From the cell containing the given text, extract its center point as (x, y) coordinate. 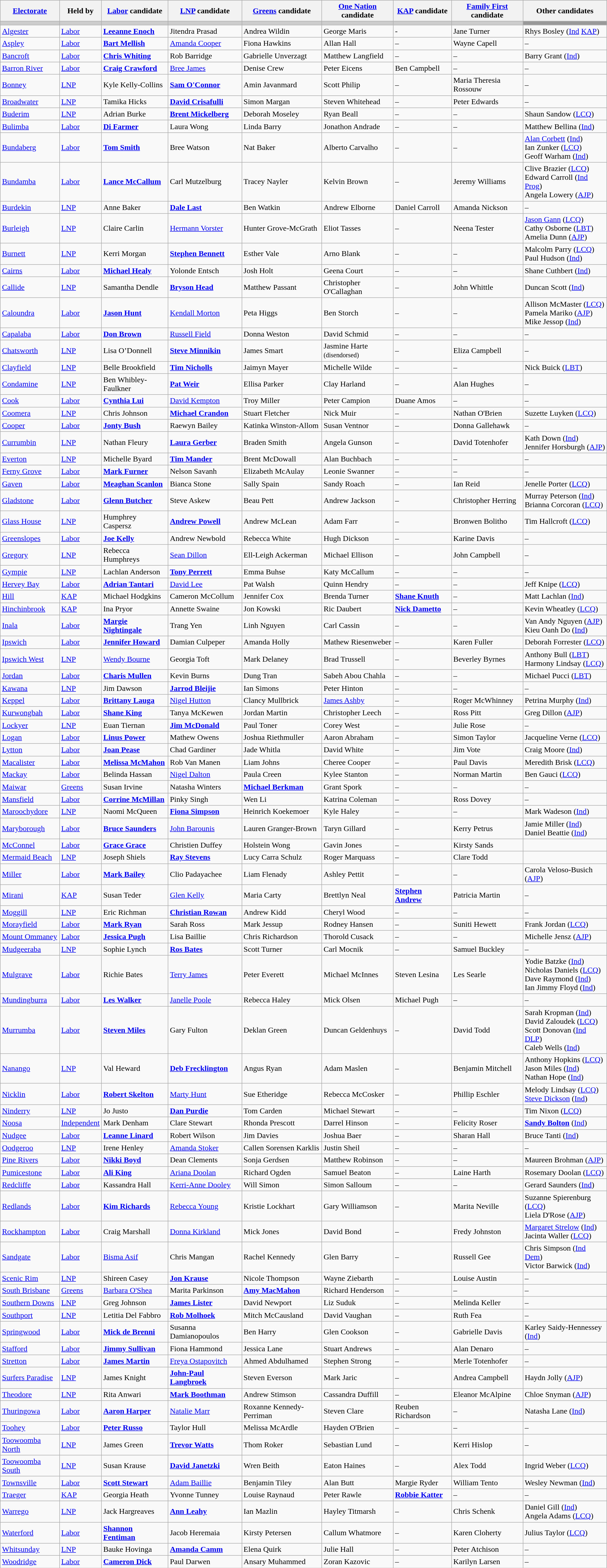
Suzanne Spierenburg (LCQ)Liela D'Rose (AJP) (565, 1206)
Ben Watkin (282, 207)
Bundamba (30, 182)
Susanna Damianopoulos (205, 1332)
Chad Gardiner (205, 750)
Will Simon (282, 1185)
Other candidates (565, 11)
Ryan Beall (357, 114)
Daniel Carroll (423, 207)
Jordan (30, 676)
Stuart Fletcher (282, 413)
Ninderry (30, 1111)
James Lister (205, 1303)
Gladstone (30, 500)
Aspley (30, 43)
Bart Mellish (135, 43)
Michael Berkman (282, 787)
Condamine (30, 384)
Richard Ogden (282, 1172)
Ina Pryor (135, 609)
Andrea Wildin (282, 31)
Rebecca McCosker (357, 1094)
Chris Johnson (135, 413)
Les Searle (487, 975)
Kirsty Sands (487, 845)
James Knight (135, 1378)
Mark Wadeson (Ind) (565, 812)
Mathew Riesenweber (357, 642)
Margaret Strelow (Ind)Jacinta Waller (LCQ) (565, 1231)
Ross Dovey (487, 799)
Nick Muir (357, 413)
Brenda Turner (357, 596)
Margie Nightingale (135, 626)
Kawana (30, 688)
Allan Hall (357, 43)
Frank Jordan (LCQ) (565, 924)
Rosemary Doolan (LCQ) (565, 1172)
Yvonne Tunney (205, 1495)
Gabrielle Unverzagt (282, 56)
Gaven (30, 484)
Warrego (30, 1512)
Chris Richardson (282, 937)
Rebecca Young (205, 1206)
Fiona Hawkins (282, 43)
Peter Eicens (357, 68)
Jasmine Harte(disendorsed) (357, 350)
Michael Healy (135, 271)
David Bond (357, 1231)
Annette Swaine (205, 609)
George Maris (357, 31)
Stafford (30, 1349)
Fiona Hammond (205, 1349)
Matthew Passant (282, 288)
John Campbell (487, 555)
Sally Spain (282, 484)
Wayne Ziebarth (357, 1278)
Margie Ryder (423, 1482)
Terry James (205, 975)
Norman Martin (487, 775)
Janelle Poole (205, 1000)
Jacqueline Verne (LCQ) (565, 738)
Melody Lindsay (LCQ)Steve Dickson (Ind) (565, 1094)
Corey West (357, 725)
Sue Etheridge (282, 1094)
Woodridge (30, 1562)
Alan Buchbach (357, 459)
Jack Hargreaves (135, 1512)
Kerri Hislop (487, 1445)
Cooper (30, 425)
Eleanor McAlpine (487, 1394)
Mark Boothman (205, 1394)
- (423, 31)
Rockhampton (30, 1231)
Callide (30, 288)
Anthony Bull (LBT)Harmony Lindsay (LCQ) (565, 659)
Donna Gallehawk (487, 425)
Nick Dametto (423, 609)
Ellisa Parker (282, 384)
Gary Williamson (357, 1206)
Shireen Casey (135, 1278)
Ansary Muhammed (282, 1562)
Fiona Simpson (205, 812)
Katrina Coleman (357, 799)
Redcliffe (30, 1185)
Ross Pitt (487, 713)
Taryn Gillard (357, 828)
Robert Skelton (135, 1094)
Rebecca Haley (282, 1000)
Craig Moore (Ind) (565, 750)
Algester (30, 31)
Sarah Ross (205, 924)
David Janetzki (205, 1465)
Tim Mander (205, 459)
Simon Taylor (487, 738)
Jon Kowski (282, 609)
Joan Pease (135, 750)
Peta Higgs (282, 313)
David Totenhofer (487, 442)
Chris Mangan (205, 1257)
Michael Pugh (423, 1000)
Burdekin (30, 207)
Christopher Leech (357, 713)
Cassandra Duffill (357, 1394)
Michael Crandon (205, 413)
Katinka Winston-Allom (282, 425)
Ros Bates (205, 949)
Russell Field (205, 334)
Andrea Campbell (487, 1378)
Hervey Bay (30, 584)
Dan Purdie (205, 1111)
Tanya McKewen (205, 713)
Cook (30, 401)
Wesley Newman (Ind) (565, 1482)
Suzette Luyken (LCQ) (565, 413)
Brad Trussell (357, 659)
Marty Hunt (205, 1094)
Stretton (30, 1361)
Karine Davis (487, 538)
Neena Tester (487, 228)
Gary Fulton (205, 1030)
Nicole Thompson (282, 1278)
Tim Nicholls (205, 367)
Pinky Singh (205, 799)
Steven Lesina (423, 975)
Ben Storch (357, 313)
Anne Baker (135, 207)
Joseph Shiels (135, 857)
Alan Butt (357, 1482)
Aaron Abraham (357, 738)
Merle Totenhofer (487, 1361)
Robbie Katter (423, 1495)
Independent (80, 1123)
Matthew Bellina (Ind) (565, 126)
Carl Mocnik (357, 949)
Shane King (135, 713)
Cheree Cooper (357, 762)
Geena Court (357, 271)
Chatsworth (30, 350)
Andrew Powell (205, 522)
Paula Creen (282, 775)
Melissa McMahon (135, 762)
Electorate (30, 11)
Carl Cassin (357, 626)
Laura Wong (205, 126)
Joshua Riethmuller (282, 738)
Clare Todd (487, 857)
David Newport (282, 1303)
Noosa (30, 1123)
Lauren Granger-Brown (282, 828)
Glenn Butcher (135, 500)
Elizabeth McAulay (282, 471)
Hermann Vorster (205, 228)
Grace Grace (135, 845)
Jacob Heremaia (205, 1532)
Christian Rowan (205, 912)
Peter Campion (357, 401)
Matthew Langfield (357, 56)
Ariana Doolan (205, 1172)
Simon Salloum (357, 1185)
Donna Kirkland (205, 1231)
Angus Ryan (282, 1069)
Benjamin Tiley (282, 1482)
Ian Reid (487, 484)
Louise Austin (487, 1278)
Christien Duffey (205, 845)
Marita Parkinson (205, 1291)
Justin Sheil (357, 1148)
Kath Down (Ind)Jennifer Horsburgh (AJP) (565, 442)
Springwood (30, 1332)
Michael Hodgkins (135, 596)
David Kempton (205, 401)
Mark Bailey (135, 874)
Michelle Wilde (357, 367)
Keppel (30, 700)
Toowoomba North (30, 1445)
Maureen Brohman (AJP) (565, 1160)
Oodgeroo (30, 1148)
Southern Downs (30, 1303)
Clay Harland (357, 384)
Callen Sorensen Karklis (282, 1148)
Dean Clements (205, 1160)
Leanne Linard (135, 1135)
Glen Kelly (205, 895)
Scenic Rim (30, 1278)
Moggill (30, 912)
Cairns (30, 271)
Brittany Lauga (135, 700)
Kyle Haley (357, 812)
Natasha Lane (Ind) (565, 1411)
Duncan Geldenhuys (357, 1030)
Nat Baker (282, 147)
Rob Van Manen (205, 762)
Clare Stewart (205, 1123)
Nanango (30, 1069)
Karley Saidy-Hennessey (Ind) (565, 1332)
Nudgee (30, 1135)
Steve Minnikin (205, 350)
Shane Knuth (423, 596)
John-Paul Langbroek (205, 1378)
Corrine McMillan (135, 799)
Ruth Fea (487, 1315)
Letitia Del Fabbro (135, 1315)
Roger Marquass (357, 857)
Macalister (30, 762)
Callum Whatmore (357, 1532)
Damian Culpeper (205, 642)
Ann Leahy (205, 1512)
Bauke Hovinga (135, 1550)
Whitsunday (30, 1550)
James Martin (135, 1361)
Kassandra Hall (135, 1185)
Patricia Martin (487, 895)
Trang Yen (205, 626)
Ahmed Abdulhamed (282, 1361)
Beverley Byrnes (487, 659)
Liz Suduk (357, 1303)
Hunter Grove-McGrath (282, 228)
Maria Theresia Rossouw (487, 85)
Amin Javanmard (282, 85)
Jon Krause (205, 1278)
Amanda Holly (282, 642)
Richard Henderson (357, 1291)
Alan Hughes (487, 384)
Thuringowa (30, 1411)
Thom Roker (282, 1445)
South Brisbane (30, 1291)
Andrew Newbold (205, 538)
Simon Margan (282, 102)
Mansfield (30, 799)
Susan Ventnor (357, 425)
Redlands (30, 1206)
Jennifer Cox (282, 596)
Kurwongbah (30, 713)
Everton (30, 459)
Lockyer (30, 725)
Julie Hall (357, 1550)
Donna Weston (282, 334)
Ali King (135, 1172)
Pat Walsh (282, 584)
Susan Teder (135, 895)
Ben Gauci (LCQ) (565, 775)
Toohey (30, 1428)
Irene Henley (135, 1148)
Haydn Jolly (AJP) (565, 1378)
Lisa O’Donnell (135, 350)
Ian Simons (282, 688)
Bruce Saunders (135, 828)
Buderim (30, 114)
Laine Harth (487, 1172)
Hill (30, 596)
Lytton (30, 750)
Wren Beith (282, 1465)
Benjamin Mitchell (487, 1069)
Mick Jones (282, 1231)
James Ashby (357, 700)
Deb Frecklington (205, 1069)
Phillip Eschler (487, 1094)
Denise Crew (282, 68)
Katy McCallum (357, 572)
Susan Irvine (135, 787)
Kerri Morgan (135, 254)
Duane Amos (423, 401)
Heinrich Koekemoer (282, 812)
Aaron Harper (135, 1411)
Louise Raynaud (282, 1495)
Glen Barry (357, 1257)
David Crisafulli (205, 102)
Clancy Mullbrick (282, 700)
Freya Ostapovitch (205, 1361)
David White (357, 750)
Chris Simpson (Ind Dem)Victor Barwick (Ind) (565, 1257)
Mudgeeraba (30, 949)
Christopher O'Callaghan (357, 288)
Linus Power (135, 738)
Jason Gann (LCQ)Cathy Osborne (LBT)Amelia Dunn (AJP) (565, 228)
Tim Hallcroft (LCQ) (565, 522)
Matt Lachlan (Ind) (565, 596)
Trevor Watts (205, 1445)
KAP candidate (423, 11)
Scott Philip (357, 85)
Ian Mazlin (282, 1512)
Reuben Richardson (423, 1411)
Bronwen Bolitho (487, 522)
Euan Tiernan (135, 725)
Greg Dillon (AJP) (565, 713)
Paul Davis (487, 762)
Carola Veloso-Busich (AJP) (565, 874)
Wayne Capell (487, 43)
Eaton Haines (357, 1465)
Steven Everson (282, 1378)
Tamika Hicks (135, 102)
Allison McMaster (LCQ)Pamela Mariko (AJP)Mike Jessop (Ind) (565, 313)
Pine Rivers (30, 1160)
Capalaba (30, 334)
Glass House (30, 522)
Christopher Herring (487, 500)
Craig Marshall (135, 1231)
Charis Mullen (135, 676)
Peter Edwards (487, 102)
Leonie Swanner (357, 471)
Wen Li (282, 799)
LNP candidate (205, 11)
Nigel Dalton (205, 775)
Cameron McCollum (205, 596)
David Todd (487, 1030)
Peter Hinton (357, 688)
Arno Blank (357, 254)
Taylor Hull (205, 1428)
Troy Miller (282, 401)
Ric Daubert (357, 609)
Hayley Titmarsh (357, 1512)
Zoran Kazovic (357, 1562)
Carl Mutzelburg (205, 182)
Ipswich (30, 642)
Peter Atchison (487, 1550)
Clive Brazier (LCQ)Edward Carroll (Ind Prog)Angela Lowery (AJP) (565, 182)
Michael Ellison (357, 555)
Alex Todd (487, 1465)
Angela Gunson (357, 442)
Mitch McCausland (282, 1315)
Mark Denham (135, 1123)
Bancroft (30, 56)
Cameron Dick (135, 1562)
Mick Olsen (357, 1000)
Amanda Camm (205, 1550)
Rebecca White (282, 538)
Gregory (30, 555)
Ferny Grove (30, 471)
Sandy Roach (357, 484)
Nelson Savanh (205, 471)
Barry Grant (Ind) (565, 56)
Hinchinbrook (30, 609)
Shannon Fentiman (135, 1532)
Murray Peterson (Ind)Brianna Corcoran (LCQ) (565, 500)
Jane Turner (487, 31)
Jim McDonald (205, 725)
Samantha Dendle (135, 288)
Roxanne Kennedy-Perriman (282, 1411)
Stephen Bennett (205, 254)
James Smart (282, 350)
Jason Hunt (135, 313)
Mackay (30, 775)
Currumbin (30, 442)
Surfers Paradise (30, 1378)
Rodney Hansen (357, 924)
Les Walker (135, 1000)
Murrumba (30, 1030)
Scott Turner (282, 949)
Marita Neville (487, 1206)
Julie Rose (487, 725)
Mirani (30, 895)
Jenelle Porter (LCQ) (565, 484)
Karilyn Larsen (487, 1562)
Rob Molhoek (205, 1315)
Van Andy Nguyen (AJP)Kieu Oanh Do (Ind) (565, 626)
Andrew Stimson (282, 1394)
Cynthia Lui (135, 401)
Belinda Hassan (135, 775)
Kristie Lockhart (282, 1206)
Kerri-Anne Dooley (205, 1185)
Sarah Kropman (Ind)David Zaloudek (LCQ) Scott Donovan (Ind DLP)Caleb Wells (Ind) (565, 1030)
Melinda Keller (487, 1303)
Jeff Knipe (LCQ) (565, 584)
Dung Tran (282, 676)
Nigel Hutton (205, 700)
Sandgate (30, 1257)
Mathew Owens (205, 738)
Toowoomba South (30, 1465)
Claire Carlin (135, 228)
Southport (30, 1315)
Bundaberg (30, 147)
Amy MacMahon (282, 1291)
Andrew Elborne (357, 207)
Kirsty Petersen (282, 1532)
Eric Richman (135, 912)
Mount Ommaney (30, 937)
Chloe Snyman (AJP) (565, 1394)
Miller (30, 874)
Matthew Robinson (357, 1160)
Mick de Brenni (135, 1332)
Liam Flenady (282, 874)
Ray Stevens (205, 857)
Petrina Murphy (Ind) (565, 700)
Jim Dawson (135, 688)
Humphrey Caspersz (135, 522)
Robert Wilson (205, 1135)
Sebastian Lund (357, 1445)
Scott Stewart (135, 1482)
Pat Weir (205, 384)
Theodore (30, 1394)
Greg Johnson (135, 1303)
Clayfield (30, 367)
Tim Nixon (LCQ) (565, 1111)
Michael McInnes (357, 975)
Sonja Gerdsen (282, 1160)
Mermaid Beach (30, 857)
Alan Corbett (Ind)Ian Zunker (LCQ)Geoff Warham (Ind) (565, 147)
Suniti Hewett (487, 924)
Daniel Gill (Ind)Angela Adams (LCQ) (565, 1512)
Richie Bates (135, 975)
Jitendra Prasad (205, 31)
Lucy Carra Schulz (282, 857)
Chris Whiting (135, 56)
Mundingburra (30, 1000)
Samuel Buckley (487, 949)
Bree Watson (205, 147)
Jaimyn Mayer (282, 367)
James Green (135, 1445)
Ben Whibley-Faulkner (135, 384)
Fredy Johnston (487, 1231)
Mark Jaric (357, 1378)
David Vaughan (357, 1315)
Sandy Bolton (Ind) (565, 1123)
Bruce Tanti (Ind) (565, 1135)
Leeanne Enoch (135, 31)
Raewyn Bailey (205, 425)
Barbara O'Shea (135, 1291)
Kendall Morton (205, 313)
Jordan Martin (282, 713)
Paul Darwen (205, 1562)
Lisa Baillie (205, 937)
Rhonda Prescott (282, 1123)
Barron River (30, 68)
Greens candidate (282, 11)
Ell-Leigh Ackerman (282, 555)
Linh Nguyen (282, 626)
Yolonde Entsch (205, 271)
Amanda Cooper (205, 43)
Kevin Burns (205, 676)
Jessica Lane (282, 1349)
Georgia Toft (205, 659)
Nick Buick (LBT) (565, 367)
Tom Smith (135, 147)
Glen Cookson (357, 1332)
Karen Fuller (487, 642)
Mulgrave (30, 975)
Bryson Head (205, 288)
Quinn Hendry (357, 584)
Bisma Asif (135, 1257)
Jo Justo (135, 1111)
Gabrielle Davis (487, 1332)
Broadwater (30, 102)
Susan Krause (135, 1465)
Adrian Tantari (135, 584)
Belle Brookfield (135, 367)
Peter Rawle (357, 1495)
Ipswich West (30, 659)
Inala (30, 626)
Thorold Cusack (357, 937)
Josh Holt (282, 271)
Michael Stewart (357, 1111)
William Tento (487, 1482)
Craig Crawford (135, 68)
Hugh Dickson (357, 538)
Townsville (30, 1482)
Nathan Fleury (135, 442)
Di Farmer (135, 126)
Bree James (205, 68)
Roger McWhinney (487, 700)
Maria Carty (282, 895)
Michelle Byard (135, 459)
Peter Everett (282, 975)
Brent McDowall (282, 459)
Deborah Forrester (LCQ) (565, 642)
Kylee Stanton (357, 775)
Tracey Nayler (282, 182)
Steve Askew (205, 500)
Stuart Andrews (357, 1349)
Laura Gerber (205, 442)
Samuel Beaton (357, 1172)
Gavin Jones (357, 845)
Jonathon Andrade (357, 126)
Pumicestone (30, 1172)
Sam O'Connor (205, 85)
Rhys Bosley (Ind KAP) (565, 31)
Burnett (30, 254)
Holstein Wong (282, 845)
Clio Padayachee (205, 874)
Stephen Andrew (423, 895)
Brent Mickelberg (205, 114)
Russell Gee (487, 1257)
Nicklin (30, 1094)
Anthony Hopkins (LCQ)Jason Miles (Ind)Nathan Hope (Ind) (565, 1069)
Lance McCallum (135, 182)
Deklan Green (282, 1030)
Lachlan Anderson (135, 572)
Linda Barry (282, 126)
Jade Whitla (282, 750)
Bianca Stone (205, 484)
Andrew Kidd (282, 912)
Maroochydore (30, 812)
John Barounis (205, 828)
Adam Baillie (205, 1482)
Shaun Sandow (LCQ) (565, 114)
Bulimba (30, 126)
Natalie Marr (205, 1411)
Felicity Roser (487, 1123)
Sophie Lynch (135, 949)
Braden Smith (282, 442)
Sharan Hall (487, 1135)
Jeremy Williams (487, 182)
Sabeh Abou Chahla (357, 676)
Jimmy Sullivan (135, 1349)
Jim Vote (487, 750)
Meredith Brisk (LCQ) (565, 762)
Steven Miles (135, 1030)
Shane Cuthbert (Ind) (565, 271)
Julius Taylor (LCQ) (565, 1532)
Maiwar (30, 787)
Dale Last (205, 207)
Family First candidate (487, 11)
Paul Toner (282, 725)
Adrian Burke (135, 114)
Jim Davies (282, 1135)
Adam Maslen (357, 1069)
Rebecca Humphreys (135, 555)
Logan (30, 738)
Burleigh (30, 228)
Wendy Bourne (135, 659)
Val Heward (135, 1069)
Kevin Wheatley (LCQ) (565, 609)
Caloundra (30, 313)
Sean Dillon (205, 555)
Ashley Pettit (357, 874)
Steven Whitehead (357, 102)
Rachel Kennedy (282, 1257)
Tom Carden (282, 1111)
David Schmid (357, 334)
Joe Kelly (135, 538)
Darrel Hinson (357, 1123)
Rob Barridge (205, 56)
Kelvin Brown (357, 182)
McConnel (30, 845)
Waterford (30, 1532)
Mark Delaney (282, 659)
Georgia Heath (135, 1495)
Tony Perrett (205, 572)
Steven Clare (357, 1411)
Karen Cloherty (487, 1532)
Amanda Nickson (487, 207)
Beau Pett (282, 500)
Joshua Baer (357, 1135)
Yodie Batzke (Ind)Nicholas Daniels (LCQ)Dave Raymond (Ind) Ian Jimmy Floyd (Ind) (565, 975)
Alberto Carvalho (357, 147)
Jamie Miller (Ind)Daniel Beattie (Ind) (565, 828)
Nikki Boyd (135, 1160)
Jarrod Bleijie (205, 688)
Maryborough (30, 828)
Melissa McArdle (282, 1428)
Alan Denaro (487, 1349)
Meaghan Scanlon (135, 484)
Peter Russo (135, 1428)
Jonty Bush (135, 425)
Hayden O'Brien (357, 1428)
Esther Vale (282, 254)
Kyle Kelly-Collins (135, 85)
Bonney (30, 85)
Duncan Scott (Ind) (565, 288)
Rita Anwari (135, 1394)
Nathan O'Brien (487, 413)
Labor candidate (135, 11)
Michelle Jensz (AJP) (565, 937)
Ingrid Weber (LCQ) (565, 1465)
Deborah Moseley (282, 114)
Malcolm Parry (LCQ)Paul Hudson (Ind) (565, 254)
Natasha Winters (205, 787)
One Nation candidate (357, 11)
Eliza Campbell (487, 350)
Ben Campbell (423, 68)
Don Brown (135, 334)
Jessica Pugh (135, 937)
Gerard Saunders (Ind) (565, 1185)
Emma Buhse (282, 572)
Grant Spork (357, 787)
Mark Furner (135, 471)
Mark Jessup (282, 924)
Gympie (30, 572)
Eliot Tasses (357, 228)
Kerry Petrus (487, 828)
Andrew Jackson (357, 500)
Michael Pucci (LBT) (565, 676)
Kim Richards (135, 1206)
Stephen Strong (357, 1361)
Adam Farr (357, 522)
Cheryl Wood (357, 912)
Amanda Stoker (205, 1148)
Mark Ryan (135, 924)
Traeger (30, 1495)
Liam Johns (282, 762)
Morayfield (30, 924)
Jennifer Howard (135, 642)
John Whittle (487, 288)
Coomera (30, 413)
Greenslopes (30, 538)
Chris Schenk (487, 1512)
Andrew McLean (282, 522)
Ben Harry (282, 1332)
Brettlyn Neal (357, 895)
Naomi McQueen (135, 812)
Elena Quirk (282, 1550)
David Lee (205, 584)
Held by (80, 11)
